Pinpoint the cell where the given text exists, returning its [x, y] midpoint coordinate. 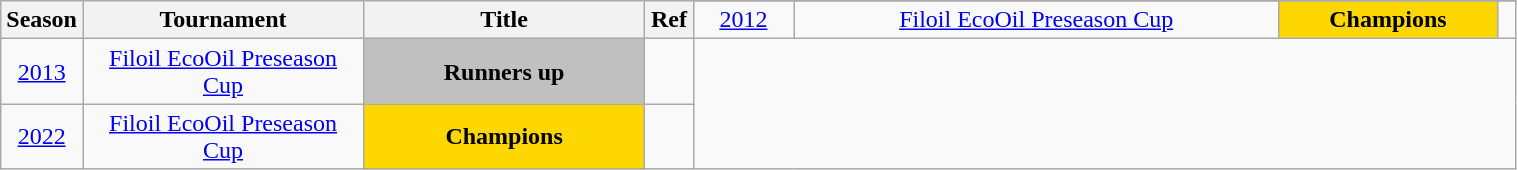
Tournament [222, 20]
2022 [42, 136]
Runners up [504, 72]
Season [42, 20]
Ref [670, 20]
Title [504, 20]
2012 [743, 20]
2013 [42, 72]
